From the cell containing the given text, extract its center point as (x, y) coordinate. 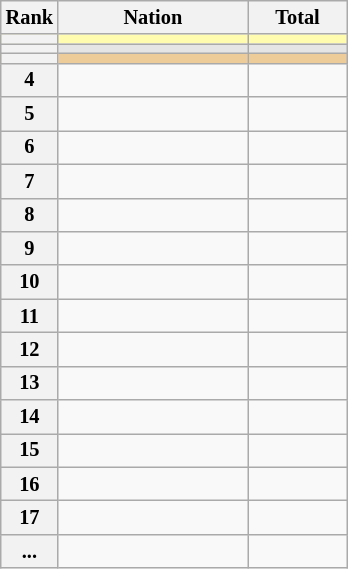
15 (30, 450)
12 (30, 349)
16 (30, 484)
Nation (153, 17)
9 (30, 248)
10 (30, 282)
13 (30, 383)
14 (30, 417)
8 (30, 215)
Total (298, 17)
11 (30, 316)
17 (30, 517)
6 (30, 147)
7 (30, 181)
4 (30, 80)
Rank (30, 17)
... (30, 551)
5 (30, 114)
